Identify which cell holds the provided text, then report its [X, Y] central coordinate. 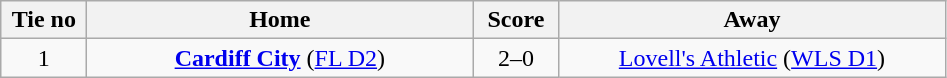
Home [280, 20]
2–0 [516, 58]
Cardiff City (FL D2) [280, 58]
Away [752, 20]
Score [516, 20]
1 [44, 58]
Tie no [44, 20]
Lovell's Athletic (WLS D1) [752, 58]
